Search for the cell housing the specified text and yield its (X, Y) center coordinate. 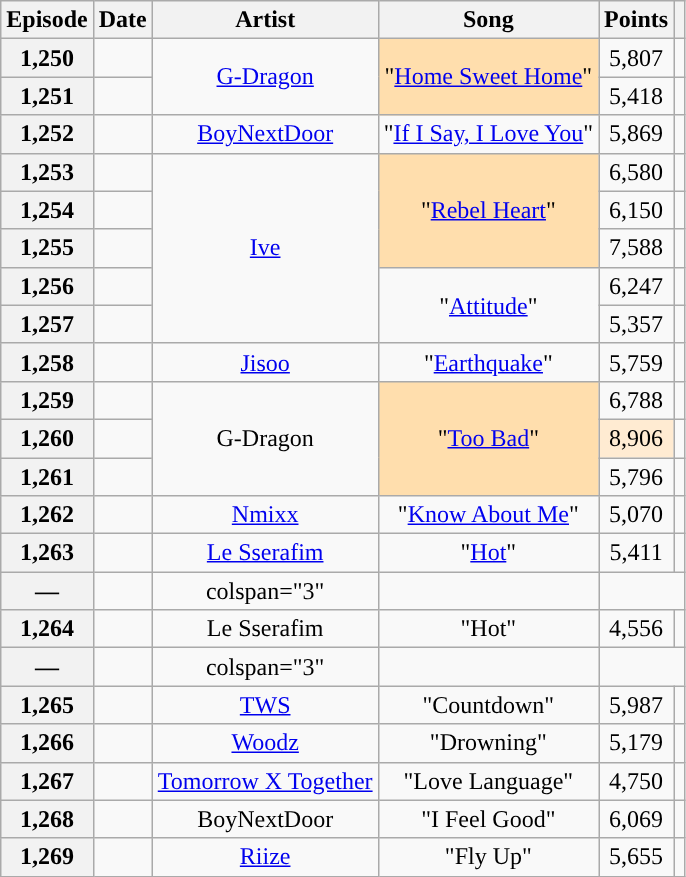
5,418 (636, 96)
1,263 (47, 553)
TWS (265, 705)
7,588 (636, 248)
Date (122, 20)
1,257 (47, 324)
Jisoo (265, 362)
"Know About Me" (488, 515)
Riize (265, 857)
5,070 (636, 515)
1,256 (47, 286)
6,580 (636, 172)
5,357 (636, 324)
6,069 (636, 819)
5,179 (636, 743)
4,750 (636, 781)
"Countdown" (488, 705)
1,264 (47, 629)
Episode (47, 20)
1,255 (47, 248)
"Fly Up" (488, 857)
"If I Say, I Love You" (488, 134)
1,260 (47, 438)
4,556 (636, 629)
Artist (265, 20)
1,262 (47, 515)
1,268 (47, 819)
5,807 (636, 58)
1,253 (47, 172)
5,987 (636, 705)
1,266 (47, 743)
5,655 (636, 857)
Woodz (265, 743)
5,411 (636, 553)
1,261 (47, 477)
"Earthquake" (488, 362)
6,150 (636, 210)
Points (636, 20)
1,269 (47, 857)
"I Feel Good" (488, 819)
"Rebel Heart" (488, 210)
Ive (265, 248)
Song (488, 20)
1,250 (47, 58)
1,265 (47, 705)
"Too Bad" (488, 438)
1,254 (47, 210)
5,796 (636, 477)
6,247 (636, 286)
1,252 (47, 134)
5,759 (636, 362)
1,267 (47, 781)
1,258 (47, 362)
"Drowning" (488, 743)
5,869 (636, 134)
6,788 (636, 400)
1,259 (47, 400)
1,251 (47, 96)
Tomorrow X Together (265, 781)
"Attitude" (488, 305)
"Love Language" (488, 781)
Nmixx (265, 515)
8,906 (636, 438)
"Home Sweet Home" (488, 77)
